Scan for the cell matching the given text and deliver its (x, y) coordinate at center. 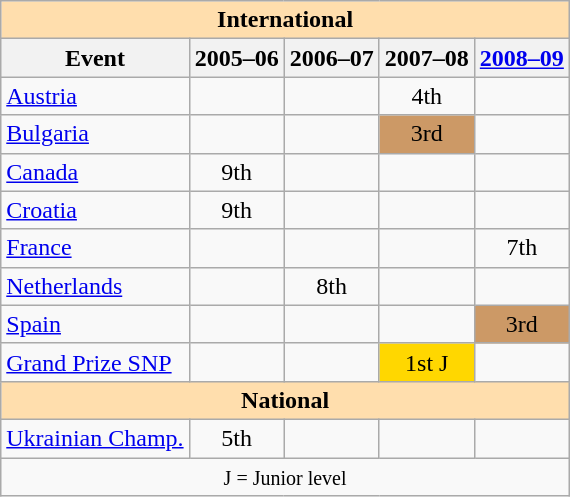
5th (236, 438)
France (95, 248)
Event (95, 58)
2006–07 (332, 58)
Canada (95, 172)
Netherlands (95, 286)
7th (522, 248)
Grand Prize SNP (95, 362)
Spain (95, 324)
International (286, 20)
2007–08 (426, 58)
4th (426, 96)
National (286, 400)
Croatia (95, 210)
J = Junior level (286, 477)
2005–06 (236, 58)
8th (332, 286)
1st J (426, 362)
Ukrainian Champ. (95, 438)
Austria (95, 96)
2008–09 (522, 58)
Bulgaria (95, 134)
